Scan for the cell matching the given text and deliver its (x, y) coordinate at center. 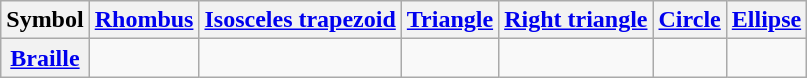
Circle (690, 20)
Symbol (45, 20)
Ellipse (766, 20)
Triangle (450, 20)
Braille (45, 58)
Isosceles trapezoid (300, 20)
Rhombus (144, 20)
Right triangle (576, 20)
